Extract the [X, Y] coordinate from the center of the cell holding the provided text.  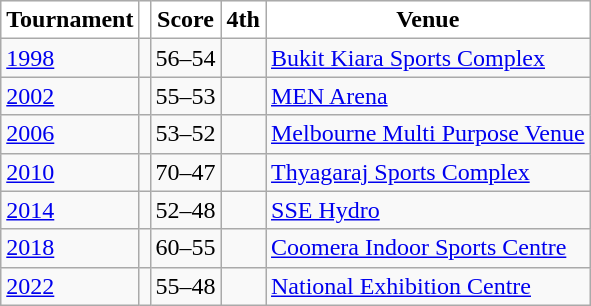
55–53 [186, 96]
SSE Hydro [428, 210]
Venue [428, 20]
Thyagaraj Sports Complex [428, 172]
55–48 [186, 286]
2018 [70, 248]
National Exhibition Centre [428, 286]
2010 [70, 172]
53–52 [186, 134]
2022 [70, 286]
56–54 [186, 58]
52–48 [186, 210]
Tournament [70, 20]
2002 [70, 96]
Coomera Indoor Sports Centre [428, 248]
1998 [70, 58]
2014 [70, 210]
70–47 [186, 172]
Melbourne Multi Purpose Venue [428, 134]
60–55 [186, 248]
Score [186, 20]
2006 [70, 134]
4th [243, 20]
MEN Arena [428, 96]
Bukit Kiara Sports Complex [428, 58]
